From the cell containing the given text, extract its center point as [x, y] coordinate. 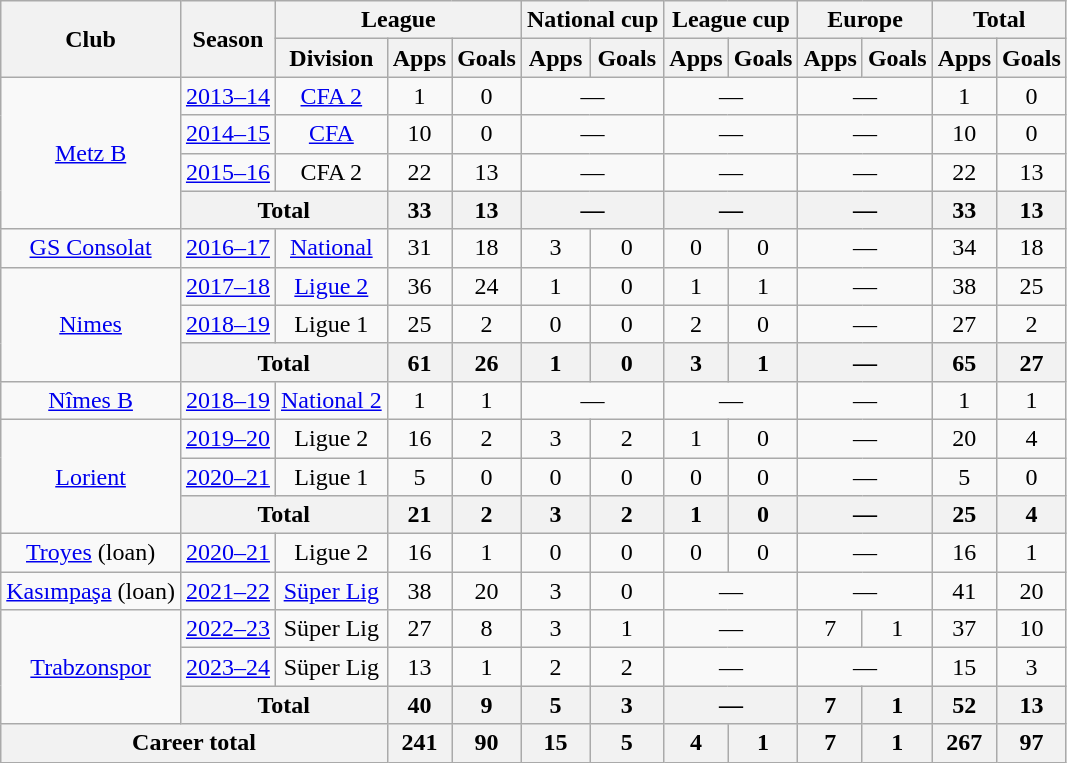
Club [91, 39]
League [398, 20]
61 [419, 362]
267 [964, 743]
52 [964, 705]
65 [964, 362]
2022–23 [228, 629]
National [331, 248]
League cup [731, 20]
31 [419, 248]
Nîmes B [91, 400]
241 [419, 743]
36 [419, 286]
Troyes (loan) [91, 553]
GS Consolat [91, 248]
Nimes [91, 324]
Europe [865, 20]
CFA [331, 134]
Kasımpaşa (loan) [91, 591]
26 [487, 362]
Trabzonspor [91, 667]
21 [419, 515]
National 2 [331, 400]
Career total [194, 743]
2014–15 [228, 134]
2019–20 [228, 438]
2017–18 [228, 286]
34 [964, 248]
9 [487, 705]
90 [487, 743]
2021–22 [228, 591]
2016–17 [228, 248]
41 [964, 591]
24 [487, 286]
97 [1032, 743]
2015–16 [228, 172]
Season [228, 39]
2023–24 [228, 667]
37 [964, 629]
Metz B [91, 153]
40 [419, 705]
Division [331, 58]
2013–14 [228, 96]
8 [487, 629]
Lorient [91, 476]
National cup [592, 20]
